Return (X, Y) of the center of cell containing provided text 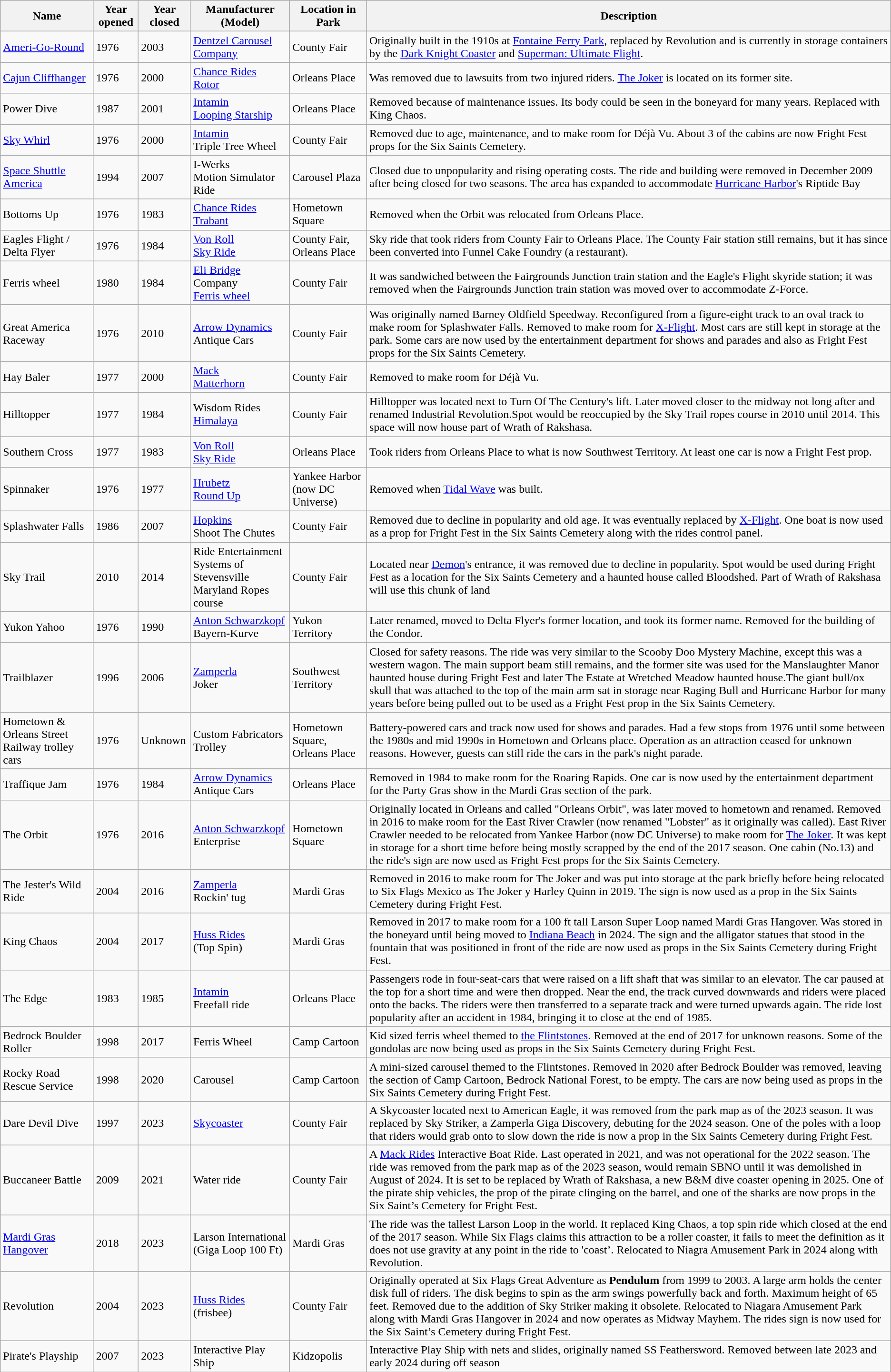
HrubetzRound Up (240, 489)
1987 (116, 109)
2020 (165, 1079)
Trailblazer (47, 677)
ZamperlaJoker (240, 677)
1986 (116, 527)
Removed to make room for Déjà Vu. (628, 377)
Spinnaker (47, 489)
Great America Raceway (47, 333)
The Edge (47, 998)
Southern Cross (47, 451)
County Fair, Orleans Place (328, 246)
Yukon Territory (328, 627)
Ferris wheel (47, 283)
Unknown (165, 741)
Dare Devil Dive (47, 1123)
Custom FabricatorsTrolley (240, 741)
IntaminTriple Tree Wheel (240, 140)
Manufacturer(Model) (240, 16)
Removed due to age, maintenance, and to make room for Déjà Vu. About 3 of the cabins are now Fright Fest props for the Six Saints Cemetery. (628, 140)
Rocky Road Rescue Service (47, 1079)
Dentzel Carousel Company (240, 47)
Water ride (240, 1180)
Took riders from Orleans Place to what is now Southwest Territory. At least one car is now a Fright Fest prop. (628, 451)
2021 (165, 1180)
Ferris Wheel (240, 1042)
Hometown & Orleans Street Railway trolley cars (47, 741)
Year opened (116, 16)
Space Shuttle America (47, 177)
Revolution (47, 1306)
2003 (165, 47)
Carousel Plaza (328, 177)
Bedrock Boulder Roller (47, 1042)
1980 (116, 283)
2006 (165, 677)
HopkinsShoot The Chutes (240, 527)
Chance RidesRotor (240, 78)
Name (47, 16)
Hilltopper (47, 414)
Description (628, 16)
Mardi Gras Hangover (47, 1243)
Yukon Yahoo (47, 627)
1990 (165, 627)
2014 (165, 577)
The Jester's Wild Ride (47, 891)
ZamperlaRockin' tug (240, 891)
2001 (165, 109)
Interactive Play Ship with nets and slides, originally named SS Feathersword. Removed between late 2023 and early 2024 during off season (628, 1357)
Later renamed, moved to Delta Flyer's former location, and took its former name. Removed for the building of the Condor. (628, 627)
Year closed (165, 16)
Was removed due to lawsuits from two injured riders. The Joker is located on its former site. (628, 78)
Skycoaster (240, 1123)
Carousel (240, 1079)
King Chaos (47, 942)
Larson International(Giga Loop 100 Ft) (240, 1243)
Anton SchwarzkopfEnterprise (240, 835)
1985 (165, 998)
1996 (116, 677)
Hometown Square, Orleans Place (328, 741)
Yankee Harbor (now DC Universe) (328, 489)
2018 (116, 1243)
Kidzopolis (328, 1357)
Huss Rides(frisbee) (240, 1306)
Buccaneer Battle (47, 1180)
Huss Rides(Top Spin) (240, 942)
Chance RidesTrabant (240, 214)
Cajun Cliffhanger (47, 78)
2009 (116, 1180)
Eagles Flight / Delta Flyer (47, 246)
I-WerksMotion Simulator Ride (240, 177)
Southwest Territory (328, 677)
Removed because of maintenance issues. Its body could be seen in the boneyard for many years. Replaced with King Chaos. (628, 109)
Traffique Jam (47, 785)
Pirate's Playship (47, 1357)
Hay Baler (47, 377)
Removed when Tidal Wave was built. (628, 489)
MackMatterhorn (240, 377)
The Orbit (47, 835)
Anton SchwarzkopfBayern-Kurve (240, 627)
1997 (116, 1123)
Location in Park (328, 16)
IntaminFreefall ride (240, 998)
Splashwater Falls (47, 527)
1994 (116, 177)
Ameri-Go-Round (47, 47)
Sky Whirl (47, 140)
Power Dive (47, 109)
Removed when the Orbit was relocated from Orleans Place. (628, 214)
Ride Entertainment Systems of StevensvilleMaryland Ropes course (240, 577)
Sky Trail (47, 577)
Bottoms Up (47, 214)
IntaminLooping Starship (240, 109)
Eli Bridge CompanyFerris wheel (240, 283)
Interactive Play Ship (240, 1357)
Wisdom RidesHimalaya (240, 414)
